Determine the [X, Y] coordinate at the center of the cell enclosing the given text.  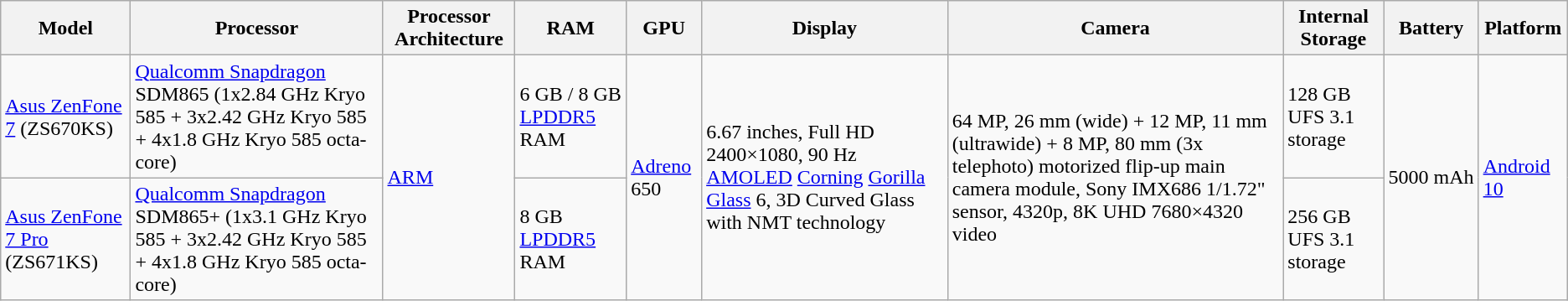
Internal Storage [1333, 29]
256 GB UFS 3.1 storage [1333, 239]
Battery [1431, 29]
5000 mAh [1431, 178]
Model [65, 29]
8 GB LPDDR5 RAM [571, 239]
ARM [449, 178]
Asus ZenFone 7 (ZS670KS) [65, 117]
Platform [1523, 29]
Adreno 650 [664, 178]
Display [825, 29]
Camera [1116, 29]
6 GB / 8 GB LPDDR5 RAM [571, 117]
Qualcomm Snapdragon SDM865+ (1x3.1 GHz Kryo 585 + 3x2.42 GHz Kryo 585 + 4x1.8 GHz Kryo 585 octa-core) [256, 239]
GPU [664, 29]
Qualcomm Snapdragon SDM865 (1x2.84 GHz Kryo 585 + 3x2.42 GHz Kryo 585 + 4x1.8 GHz Kryo 585 octa-core) [256, 117]
Processor [256, 29]
Processor Architecture [449, 29]
Android 10 [1523, 178]
6.67 inches, Full HD 2400×1080, 90 Hz AMOLED Corning Gorilla Glass 6, 3D Curved Glass with NMT technology [825, 178]
Asus ZenFone 7 Pro (ZS671KS) [65, 239]
128 GB UFS 3.1 storage [1333, 117]
RAM [571, 29]
